Determine the (X, Y) coordinate at the center of the cell enclosing the given text.  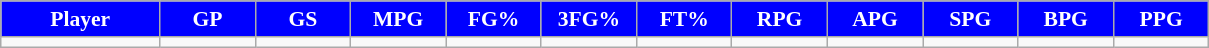
BPG (1066, 19)
GS (302, 19)
3FG% (588, 19)
FT% (684, 19)
APG (874, 19)
SPG (970, 19)
GP (208, 19)
Player (80, 19)
RPG (780, 19)
PPG (1161, 19)
FG% (494, 19)
MPG (398, 19)
